Return (x, y) of the center of cell containing provided text 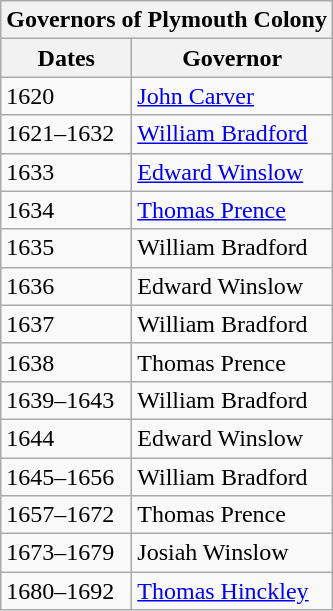
1637 (66, 324)
1645–1656 (66, 477)
1638 (66, 362)
1634 (66, 210)
1635 (66, 248)
Dates (66, 58)
1657–1672 (66, 515)
Governors of Plymouth Colony (167, 20)
1620 (66, 96)
Thomas Hinckley (232, 591)
1680–1692 (66, 591)
1644 (66, 438)
Governor (232, 58)
1673–1679 (66, 553)
1621–1632 (66, 134)
1636 (66, 286)
John Carver (232, 96)
1633 (66, 172)
Josiah Winslow (232, 553)
1639–1643 (66, 400)
